Extract the [x, y] coordinate from the center of the cell holding the provided text.  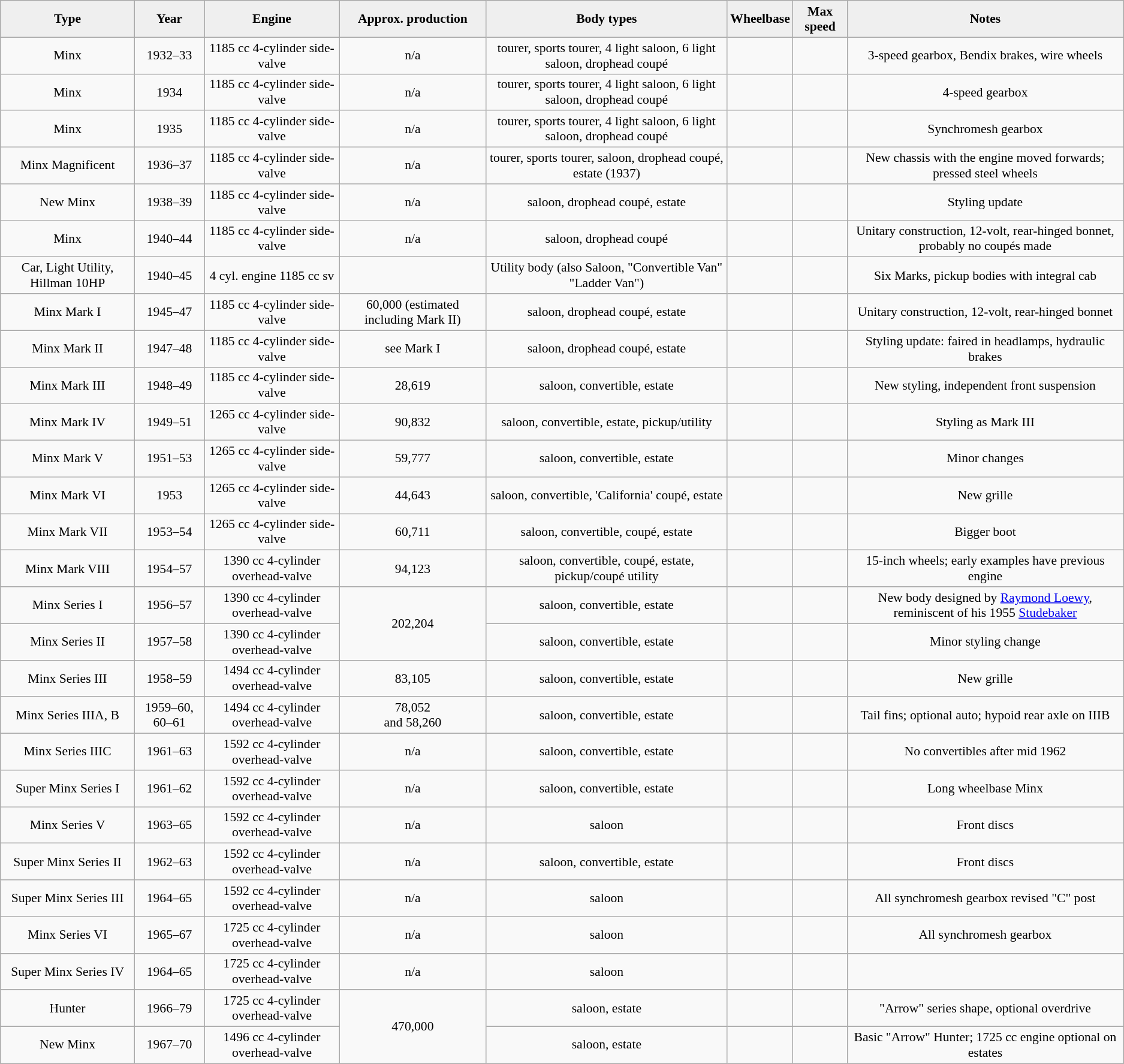
60,711 [412, 532]
1962–63 [169, 862]
60,000 (estimated including Mark II) [412, 312]
1940–44 [169, 239]
Car, Light Utility, Hillman 10HP [68, 276]
1949–51 [169, 422]
1963–65 [169, 825]
Minx Mark VIII [68, 568]
Synchromesh gearbox [985, 129]
Bigger boot [985, 532]
1945–47 [169, 312]
Minx Magnificent [68, 165]
3-speed gearbox, Bendix brakes, wire wheels [985, 55]
New chassis with the engine moved forwards; pressed steel wheels [985, 165]
1947–48 [169, 349]
New body designed by Raymond Loewy, reminiscent of his 1955 Studebaker [985, 605]
Tail fins; optional auto; hypoid rear axle on IIIB [985, 716]
90,832 [412, 422]
saloon, convertible, 'California' coupé, estate [607, 495]
78,052 and 58,260 [412, 716]
1965–67 [169, 935]
Super Minx Series II [68, 862]
Minx Mark III [68, 385]
1934 [169, 92]
Minx Mark VII [68, 532]
Minx Series IIIA, B [68, 716]
Minx Series I [68, 605]
Unitary construction, 12-volt, rear-hinged bonnet, probably no coupés made [985, 239]
1966–79 [169, 1008]
Unitary construction, 12-volt, rear-hinged bonnet [985, 312]
New styling, independent front suspension [985, 385]
15-inch wheels; early examples have previous engine [985, 568]
"Arrow" series shape, optional overdrive [985, 1008]
1938–39 [169, 203]
44,643 [412, 495]
1936–37 [169, 165]
1935 [169, 129]
28,619 [412, 385]
Minor changes [985, 459]
4-speed gearbox [985, 92]
tourer, sports tourer, saloon, drophead coupé, estate (1937) [607, 165]
Minx Series V [68, 825]
Minx Series VI [68, 935]
1961–63 [169, 752]
saloon, convertible, coupé, estate, pickup/coupé utility [607, 568]
1948–49 [169, 385]
470,000 [412, 1027]
Basic "Arrow" Hunter; 1725 cc engine optional on estates [985, 1045]
All synchromesh gearbox revised "C" post [985, 898]
1951–53 [169, 459]
Wheelbase [760, 19]
Year [169, 19]
1953–54 [169, 532]
see Mark I [412, 349]
Approx. production [412, 19]
Styling as Mark III [985, 422]
83,105 [412, 679]
Minx Mark V [68, 459]
Notes [985, 19]
Minx Mark I [68, 312]
Minx Mark VI [68, 495]
Minor styling change [985, 641]
Minx Mark IV [68, 422]
1961–62 [169, 789]
1940–45 [169, 276]
1967–70 [169, 1045]
Super Minx Series IV [68, 971]
Styling update [985, 203]
Minx Series III [68, 679]
All synchromesh gearbox [985, 935]
1496 cc 4-cylinder overhead-valve [272, 1045]
Super Minx Series III [68, 898]
1958–59 [169, 679]
saloon, convertible, coupé, estate [607, 532]
94,123 [412, 568]
Super Minx Series I [68, 789]
1953 [169, 495]
Body types [607, 19]
Six Marks, pickup bodies with integral cab [985, 276]
No convertibles after mid 1962 [985, 752]
Type [68, 19]
Utility body (also Saloon, "Convertible Van" "Ladder Van") [607, 276]
Minx Series II [68, 641]
1956–57 [169, 605]
Engine [272, 19]
Max speed [820, 19]
saloon, drophead coupé [607, 239]
Hunter [68, 1008]
Minx Series IIIC [68, 752]
1957–58 [169, 641]
1932–33 [169, 55]
1959–60, 60–61 [169, 716]
saloon, convertible, estate, pickup/utility [607, 422]
Long wheelbase Minx [985, 789]
202,204 [412, 623]
Minx Mark II [68, 349]
59,777 [412, 459]
1954–57 [169, 568]
Styling update: faired in headlamps, hydraulic brakes [985, 349]
4 cyl. engine 1185 cc sv [272, 276]
